Scan for the cell matching the given text and deliver its [X, Y] coordinate at center. 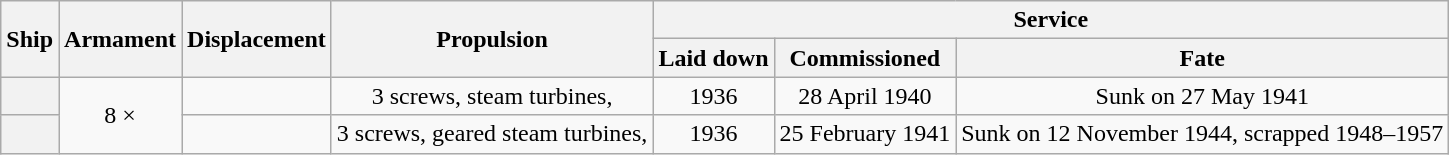
Displacement [257, 39]
Sunk on 12 November 1944, scrapped 1948–1957 [1202, 134]
25 February 1941 [865, 134]
Propulsion [492, 39]
3 screws, geared steam turbines, [492, 134]
3 screws, steam turbines, [492, 96]
Service [1051, 20]
28 April 1940 [865, 96]
Sunk on 27 May 1941 [1202, 96]
Armament [120, 39]
Laid down [714, 58]
Ship [30, 39]
Commissioned [865, 58]
Fate [1202, 58]
8 × [120, 115]
